For the text-containing cell, return its midpoint in (X, Y) coordinate format. 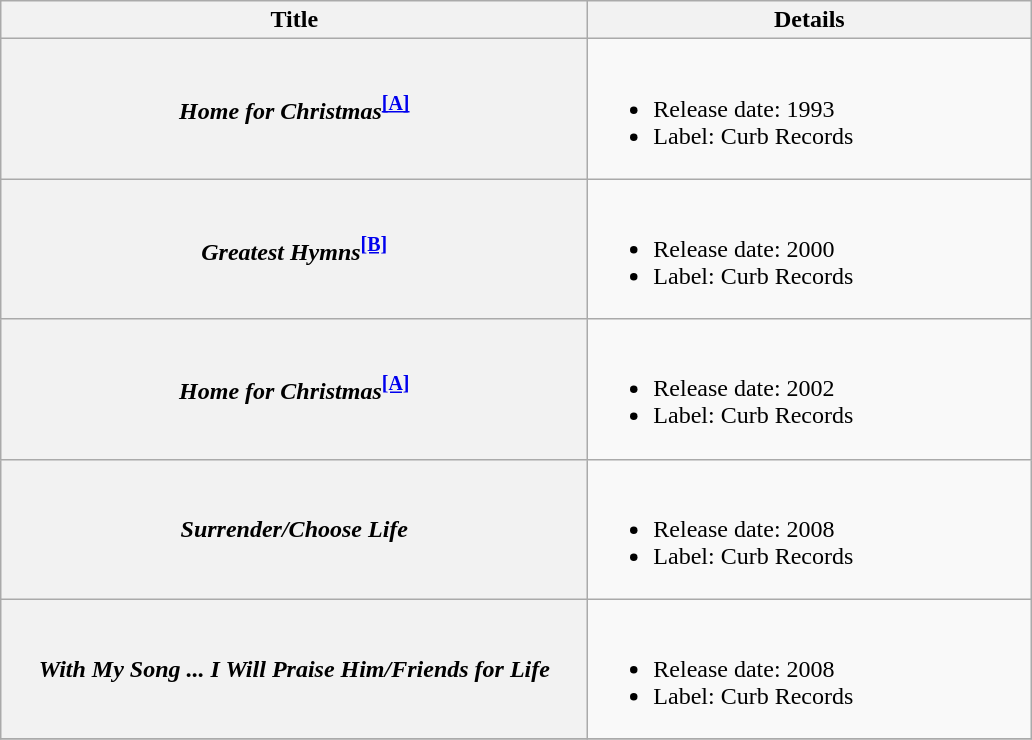
Title (294, 20)
Release date: 2002Label: Curb Records (810, 389)
Release date: 1993Label: Curb Records (810, 109)
Release date: 2000Label: Curb Records (810, 249)
Greatest Hymns[B] (294, 249)
Surrender/Choose Life (294, 529)
With My Song ... I Will Praise Him/Friends for Life (294, 669)
Details (810, 20)
